Search for the cell housing the specified text and yield its [x, y] center coordinate. 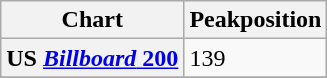
US Billboard 200 [92, 58]
Peakposition [256, 20]
139 [256, 58]
Chart [92, 20]
